Search for the cell housing the specified text and yield its [x, y] center coordinate. 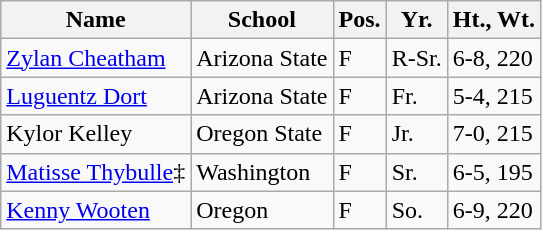
Zylan Cheatham [96, 58]
R-Sr. [416, 58]
Washington [262, 172]
6-9, 220 [494, 210]
6-8, 220 [494, 58]
School [262, 20]
Kenny Wooten [96, 210]
Matisse Thybulle‡ [96, 172]
Fr. [416, 96]
5-4, 215 [494, 96]
Oregon State [262, 134]
Ht., Wt. [494, 20]
Sr. [416, 172]
Jr. [416, 134]
Luguentz Dort [96, 96]
7-0, 215 [494, 134]
6-5, 195 [494, 172]
So. [416, 210]
Kylor Kelley [96, 134]
Name [96, 20]
Pos. [360, 20]
Yr. [416, 20]
Oregon [262, 210]
